For the text-containing cell, return its midpoint in (x, y) coordinate format. 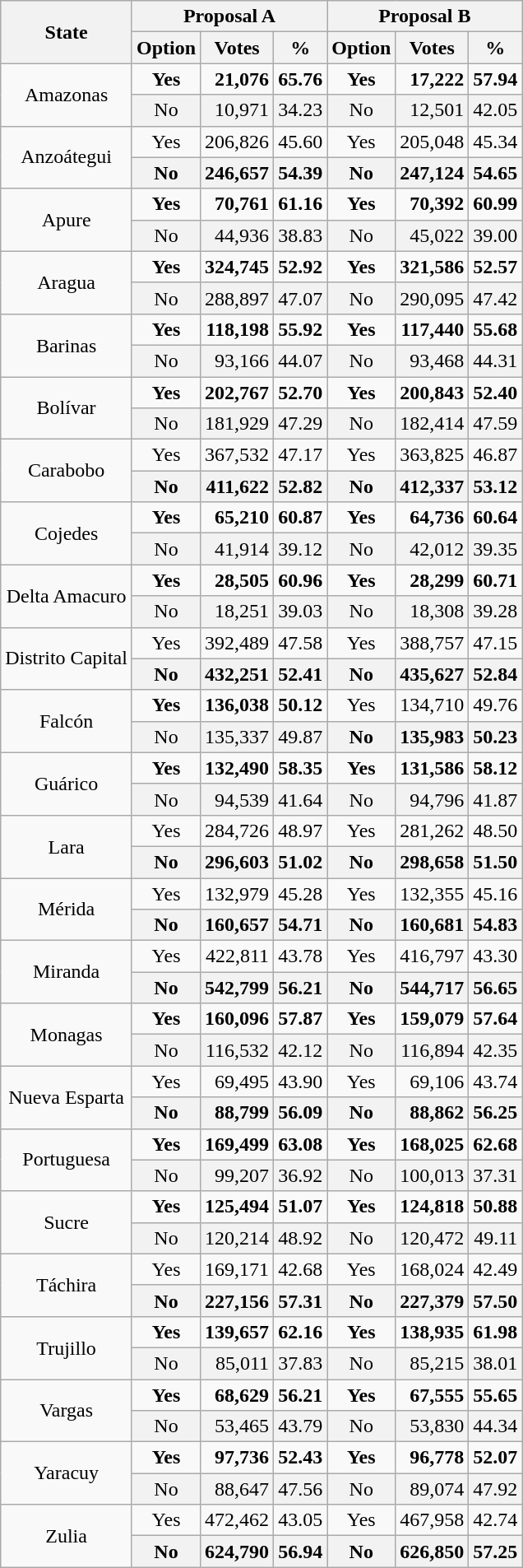
125,494 (237, 1207)
160,657 (237, 925)
46.87 (495, 455)
State (67, 32)
206,826 (237, 142)
246,657 (237, 173)
51.02 (301, 862)
93,468 (433, 361)
132,979 (237, 893)
88,647 (237, 1489)
54.39 (301, 173)
43.05 (301, 1520)
17,222 (433, 79)
181,929 (237, 424)
52.82 (301, 486)
45.16 (495, 893)
290,095 (433, 298)
131,586 (433, 768)
47.59 (495, 424)
53,465 (237, 1426)
118,198 (237, 329)
62.16 (301, 1332)
52.43 (301, 1458)
321,586 (433, 267)
56.65 (495, 988)
168,025 (433, 1144)
49.11 (495, 1238)
28,299 (433, 580)
85,011 (237, 1363)
18,251 (237, 612)
422,811 (237, 956)
411,622 (237, 486)
416,797 (433, 956)
202,767 (237, 393)
21,076 (237, 79)
120,214 (237, 1238)
56.25 (495, 1113)
296,603 (237, 862)
288,897 (237, 298)
626,850 (433, 1552)
Portuguesa (67, 1160)
124,818 (433, 1207)
47.17 (301, 455)
298,658 (433, 862)
542,799 (237, 988)
51.50 (495, 862)
Aragua (67, 282)
624,790 (237, 1552)
182,414 (433, 424)
88,799 (237, 1113)
89,074 (433, 1489)
412,337 (433, 486)
52.40 (495, 393)
52.41 (301, 674)
96,778 (433, 1458)
Miranda (67, 972)
97,736 (237, 1458)
120,472 (433, 1238)
Proposal B (424, 16)
51.07 (301, 1207)
60.71 (495, 580)
52.57 (495, 267)
41,914 (237, 549)
169,499 (237, 1144)
Guárico (67, 784)
58.35 (301, 768)
53.12 (495, 486)
60.64 (495, 518)
99,207 (237, 1175)
472,462 (237, 1520)
67,555 (433, 1395)
132,490 (237, 768)
39.28 (495, 612)
60.87 (301, 518)
50.12 (301, 705)
200,843 (433, 393)
48.50 (495, 831)
45,022 (433, 235)
Sucre (67, 1222)
43.79 (301, 1426)
44.31 (495, 361)
56.09 (301, 1113)
57.50 (495, 1300)
70,392 (433, 204)
Lara (67, 846)
Vargas (67, 1411)
160,096 (237, 1019)
47.15 (495, 643)
39.12 (301, 549)
48.97 (301, 831)
134,710 (433, 705)
47.42 (495, 298)
47.56 (301, 1489)
Táchira (67, 1285)
65.76 (301, 79)
41.64 (301, 799)
47.58 (301, 643)
116,532 (237, 1050)
Falcón (67, 721)
54.71 (301, 925)
169,171 (237, 1269)
49.87 (301, 737)
50.23 (495, 737)
363,825 (433, 455)
69,495 (237, 1082)
88,862 (433, 1113)
34.23 (301, 110)
205,048 (433, 142)
159,079 (433, 1019)
54.65 (495, 173)
117,440 (433, 329)
94,796 (433, 799)
138,935 (433, 1332)
139,657 (237, 1332)
60.99 (495, 204)
168,024 (433, 1269)
47.29 (301, 424)
61.98 (495, 1332)
42.68 (301, 1269)
58.12 (495, 768)
Mérida (67, 909)
116,894 (433, 1050)
53,830 (433, 1426)
41.87 (495, 799)
37.31 (495, 1175)
42.74 (495, 1520)
94,539 (237, 799)
68,629 (237, 1395)
160,681 (433, 925)
57.87 (301, 1019)
435,627 (433, 674)
136,038 (237, 705)
544,717 (433, 988)
42.49 (495, 1269)
52.70 (301, 393)
36.92 (301, 1175)
55.65 (495, 1395)
43.74 (495, 1082)
Yaracuy (67, 1473)
69,106 (433, 1082)
57.31 (301, 1300)
467,958 (433, 1520)
135,983 (433, 737)
52.07 (495, 1458)
Proposal A (229, 16)
56.94 (301, 1552)
18,308 (433, 612)
43.78 (301, 956)
12,501 (433, 110)
Apure (67, 220)
49.76 (495, 705)
65,210 (237, 518)
55.92 (301, 329)
Monagas (67, 1035)
42.12 (301, 1050)
85,215 (433, 1363)
28,505 (237, 580)
48.92 (301, 1238)
45.28 (301, 893)
132,355 (433, 893)
392,489 (237, 643)
324,745 (237, 267)
10,971 (237, 110)
432,251 (237, 674)
281,262 (433, 831)
60.96 (301, 580)
42,012 (433, 549)
44.34 (495, 1426)
62.68 (495, 1144)
45.60 (301, 142)
Zulia (67, 1536)
54.83 (495, 925)
43.90 (301, 1082)
Nueva Esparta (67, 1097)
64,736 (433, 518)
52.84 (495, 674)
44,936 (237, 235)
39.00 (495, 235)
284,726 (237, 831)
57.64 (495, 1019)
Carabobo (67, 471)
42.35 (495, 1050)
39.03 (301, 612)
39.35 (495, 549)
57.94 (495, 79)
61.16 (301, 204)
47.07 (301, 298)
227,379 (433, 1300)
38.01 (495, 1363)
Delta Amacuro (67, 596)
93,166 (237, 361)
63.08 (301, 1144)
57.25 (495, 1552)
38.83 (301, 235)
388,757 (433, 643)
50.88 (495, 1207)
Amazonas (67, 95)
52.92 (301, 267)
47.92 (495, 1489)
227,156 (237, 1300)
43.30 (495, 956)
247,124 (433, 173)
135,337 (237, 737)
70,761 (237, 204)
Barinas (67, 345)
Distrito Capital (67, 658)
Anzoátegui (67, 157)
37.83 (301, 1363)
367,532 (237, 455)
42.05 (495, 110)
Cojedes (67, 533)
45.34 (495, 142)
Trujillo (67, 1347)
Bolívar (67, 408)
55.68 (495, 329)
100,013 (433, 1175)
44.07 (301, 361)
